Determine the (X, Y) coordinate at the center of the cell enclosing the given text.  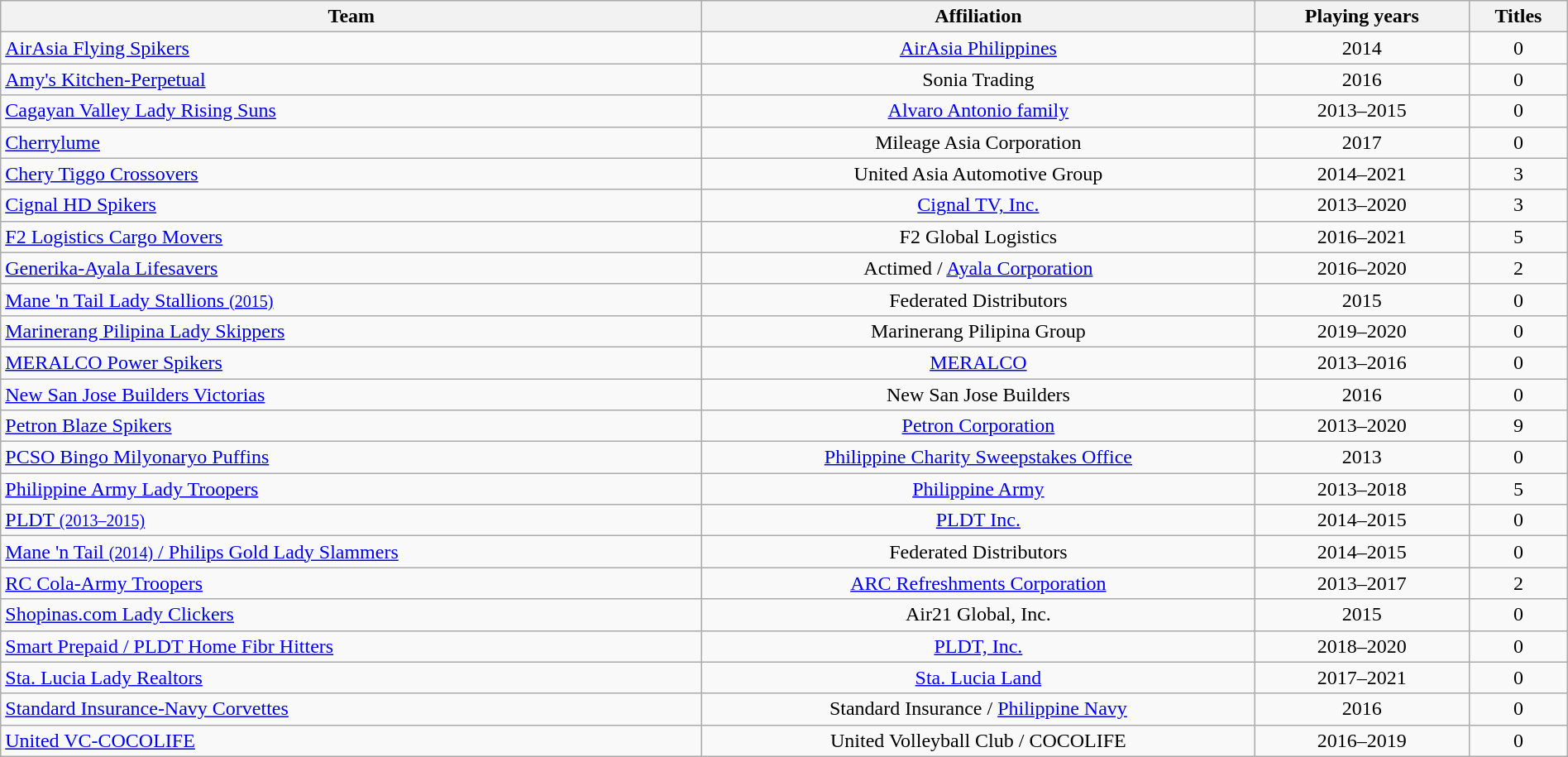
MERALCO Power Spikers (351, 362)
9 (1518, 426)
PCSO Bingo Milyonaryo Puffins (351, 458)
Mane 'n Tail (2014) / Philips Gold Lady Slammers (351, 552)
Petron Blaze Spikers (351, 426)
Actimed / Ayala Corporation (978, 268)
2016–2020 (1362, 268)
Titles (1518, 17)
Philippine Army Lady Troopers (351, 489)
Cignal TV, Inc. (978, 205)
2014 (1362, 48)
Petron Corporation (978, 426)
New San Jose Builders (978, 395)
2019–2020 (1362, 331)
2013–2017 (1362, 583)
2017–2021 (1362, 678)
Air21 Global, Inc. (978, 615)
Mane 'n Tail Lady Stallions (2015) (351, 299)
Amy's Kitchen-Perpetual (351, 79)
Standard Insurance / Philippine Navy (978, 709)
2016–2021 (1362, 237)
2016–2019 (1362, 740)
Alvaro Antonio family (978, 111)
Chery Tiggo Crossovers (351, 174)
United Volleyball Club / COCOLIFE (978, 740)
Sta. Lucia Lady Realtors (351, 678)
Sonia Trading (978, 79)
Mileage Asia Corporation (978, 142)
AirAsia Philippines (978, 48)
2013–2018 (1362, 489)
2017 (1362, 142)
2018–2020 (1362, 646)
United Asia Automotive Group (978, 174)
Standard Insurance-Navy Corvettes (351, 709)
Philippine Army (978, 489)
Marinerang Pilipina Group (978, 331)
PLDT (2013–2015) (351, 520)
RC Cola-Army Troopers (351, 583)
Playing years (1362, 17)
New San Jose Builders Victorias (351, 395)
AirAsia Flying Spikers (351, 48)
Cherrylume (351, 142)
MERALCO (978, 362)
Affiliation (978, 17)
Philippine Charity Sweepstakes Office (978, 458)
PLDT, Inc. (978, 646)
Cagayan Valley Lady Rising Suns (351, 111)
F2 Global Logistics (978, 237)
Shopinas.com Lady Clickers (351, 615)
2013–2016 (1362, 362)
F2 Logistics Cargo Movers (351, 237)
2013 (1362, 458)
Cignal HD Spikers (351, 205)
United VC-COCOLIFE (351, 740)
ARC Refreshments Corporation (978, 583)
Sta. Lucia Land (978, 678)
Marinerang Pilipina Lady Skippers (351, 331)
Smart Prepaid / PLDT Home Fibr Hitters (351, 646)
2013–2015 (1362, 111)
Generika-Ayala Lifesavers (351, 268)
PLDT Inc. (978, 520)
2014–2021 (1362, 174)
Team (351, 17)
